For the text-containing cell, return its midpoint in (X, Y) coordinate format. 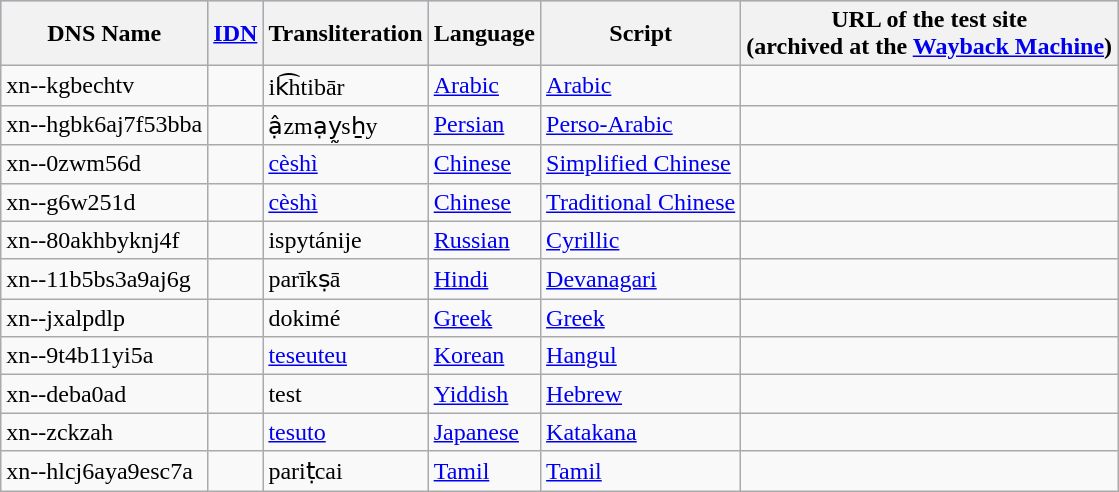
Language (484, 34)
Cyrillic (641, 240)
ik͡htibār (346, 86)
xn--11b5bs3a9aj6g (104, 279)
ậzmạy̰sẖy (346, 125)
xn--zckzah (104, 432)
Traditional Chinese (641, 202)
DNS Name (104, 34)
parīkṣā (346, 279)
Devanagari (641, 279)
test (346, 394)
xn--jxalpdlp (104, 318)
Transliteration (346, 34)
xn--deba0ad (104, 394)
ispytánije (346, 240)
Script (641, 34)
teseuteu (346, 356)
Yiddish (484, 394)
Hangul (641, 356)
Katakana (641, 432)
xn--hgbk6aj7f53bba (104, 125)
Hebrew (641, 394)
Korean (484, 356)
Persian (484, 125)
URL of the test site(archived at the Wayback Machine) (930, 34)
Perso-Arabic (641, 125)
xn--0zwm56d (104, 164)
xn--9t4b11yi5a (104, 356)
tesuto (346, 432)
dokimé (346, 318)
IDN (236, 34)
Japanese (484, 432)
Simplified Chinese (641, 164)
xn--kgbechtv (104, 86)
pariṭcai (346, 471)
xn--g6w251d (104, 202)
Hindi (484, 279)
xn--80akhbyknj4f (104, 240)
Russian (484, 240)
xn--hlcj6aya9esc7a (104, 471)
